Scan for the cell matching the given text and deliver its [X, Y] coordinate at center. 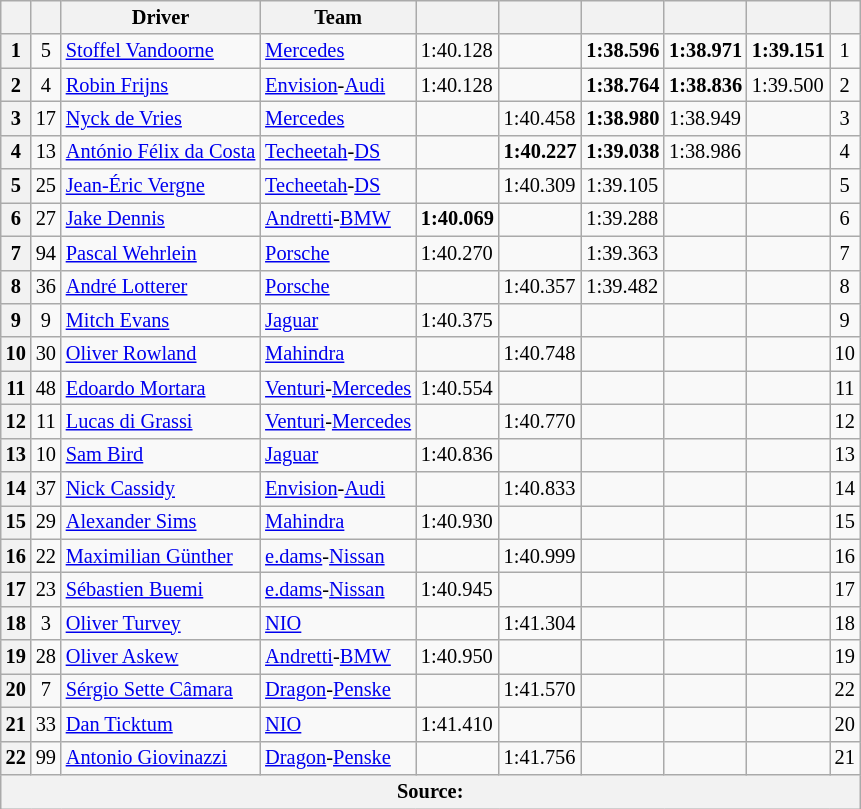
André Lotterer [160, 287]
1:39.500 [788, 85]
Antonio Giovinazzi [160, 758]
99 [46, 758]
28 [46, 657]
Sérgio Sette Câmara [160, 690]
Stoffel Vandoorne [160, 51]
36 [46, 287]
1:38.949 [706, 118]
23 [46, 589]
1:38.980 [622, 118]
Driver [160, 17]
Oliver Rowland [160, 354]
1:39.482 [622, 287]
Jake Dennis [160, 219]
Edoardo Mortara [160, 388]
29 [46, 522]
33 [46, 724]
1:40.458 [540, 118]
37 [46, 489]
25 [46, 186]
1:39.038 [622, 152]
1:40.069 [458, 219]
Oliver Turvey [160, 623]
Maximilian Günther [160, 556]
Lucas di Grassi [160, 421]
1:41.570 [540, 690]
Jean-Éric Vergne [160, 186]
António Félix da Costa [160, 152]
Sam Bird [160, 455]
1:40.748 [540, 354]
Mitch Evans [160, 320]
1:40.836 [458, 455]
48 [46, 388]
1:38.986 [706, 152]
Robin Frijns [160, 85]
1:41.756 [540, 758]
Sébastien Buemi [160, 589]
1:40.375 [458, 320]
Nyck de Vries [160, 118]
30 [46, 354]
1:40.833 [540, 489]
Alexander Sims [160, 522]
1:38.971 [706, 51]
1:40.950 [458, 657]
1:40.357 [540, 287]
1:40.930 [458, 522]
1:38.764 [622, 85]
94 [46, 253]
Source: [430, 791]
Oliver Askew [160, 657]
1:39.151 [788, 51]
27 [46, 219]
1:41.304 [540, 623]
1:40.554 [458, 388]
Nick Cassidy [160, 489]
1:40.270 [458, 253]
1:38.596 [622, 51]
1:40.227 [540, 152]
Dan Ticktum [160, 724]
Team [338, 17]
1:40.309 [540, 186]
1:40.945 [458, 589]
1:39.105 [622, 186]
1:39.363 [622, 253]
1:39.288 [622, 219]
1:40.999 [540, 556]
1:41.410 [458, 724]
1:40.770 [540, 421]
1:38.836 [706, 85]
Pascal Wehrlein [160, 253]
